Extract the (x, y) coordinate from the center of the cell holding the provided text.  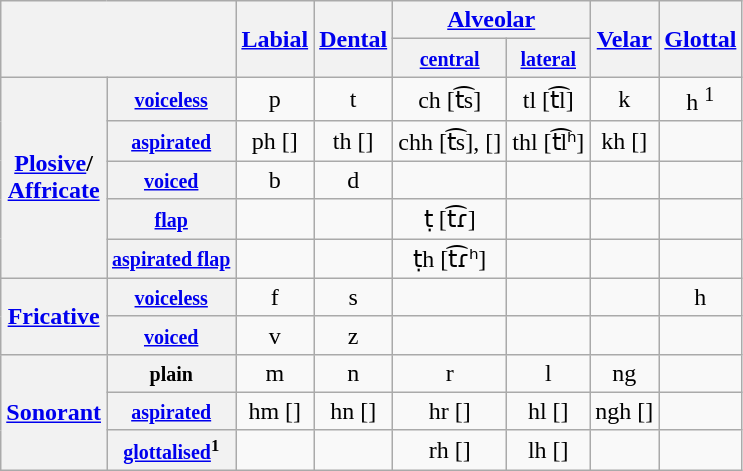
tl [t͡l] (548, 100)
ch [t͡s] (450, 100)
plain (170, 373)
ṭh [t͡ɾʰ] (450, 259)
Glottal (700, 39)
Sonorant (54, 412)
k (624, 100)
ngh [] (624, 411)
flap (170, 219)
Alveolar (492, 20)
h 1 (700, 100)
rh [] (450, 450)
p (275, 100)
b (275, 180)
aspirated flap (170, 259)
hm [] (275, 411)
ph [] (275, 141)
lh [] (548, 450)
Labial (275, 39)
l (548, 373)
chh [t͡s], [] (450, 141)
m (275, 373)
lateral (548, 58)
Dental (354, 39)
kh [] (624, 141)
Velar (624, 39)
v (275, 335)
s (354, 297)
t (354, 100)
z (354, 335)
r (450, 373)
n (354, 373)
hn [] (354, 411)
glottalised1 (170, 450)
hr [] (450, 411)
ṭ [t͡ɾ] (450, 219)
thl [t͡lʰ] (548, 141)
th [] (354, 141)
h (700, 297)
central (450, 58)
d (354, 180)
hl [] (548, 411)
ng (624, 373)
Fricative (54, 316)
Plosive/Affricate (54, 178)
f (275, 297)
